For the text-containing cell, return its midpoint in (X, Y) coordinate format. 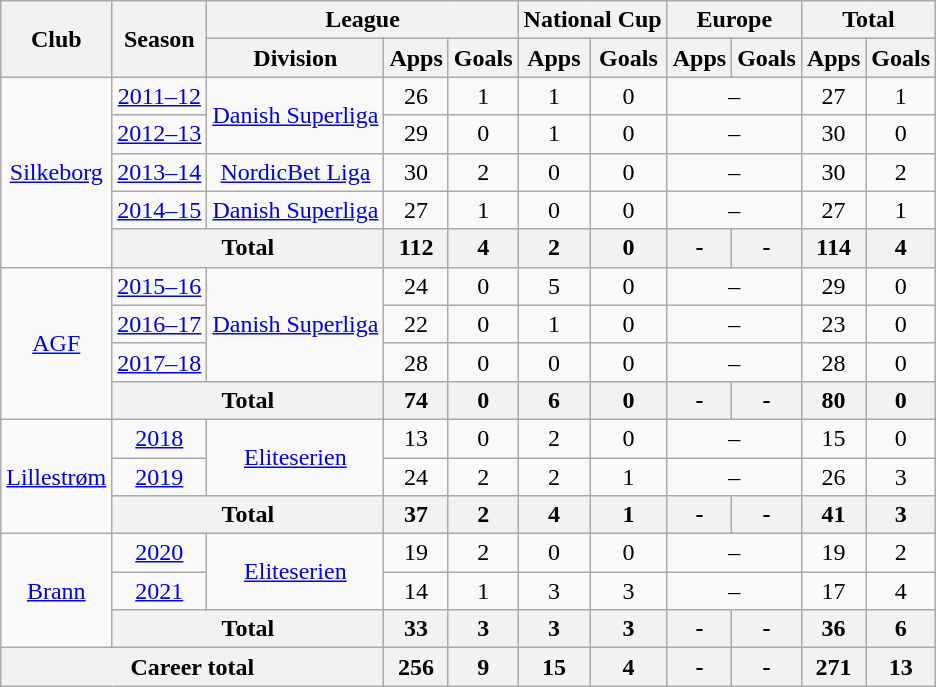
Silkeborg (56, 172)
37 (416, 515)
114 (833, 248)
17 (833, 591)
2015–16 (160, 286)
5 (554, 286)
41 (833, 515)
2020 (160, 553)
112 (416, 248)
22 (416, 324)
2017–18 (160, 362)
2019 (160, 477)
Club (56, 39)
2013–14 (160, 172)
33 (416, 629)
271 (833, 667)
36 (833, 629)
2014–15 (160, 210)
National Cup (592, 20)
League (362, 20)
2018 (160, 438)
Career total (192, 667)
9 (483, 667)
2021 (160, 591)
256 (416, 667)
2012–13 (160, 134)
NordicBet Liga (296, 172)
AGF (56, 343)
Brann (56, 591)
2016–17 (160, 324)
Lillestrøm (56, 476)
Division (296, 58)
Season (160, 39)
74 (416, 400)
80 (833, 400)
14 (416, 591)
23 (833, 324)
Europe (734, 20)
2011–12 (160, 96)
